For the text-containing cell, return its midpoint in [X, Y] coordinate format. 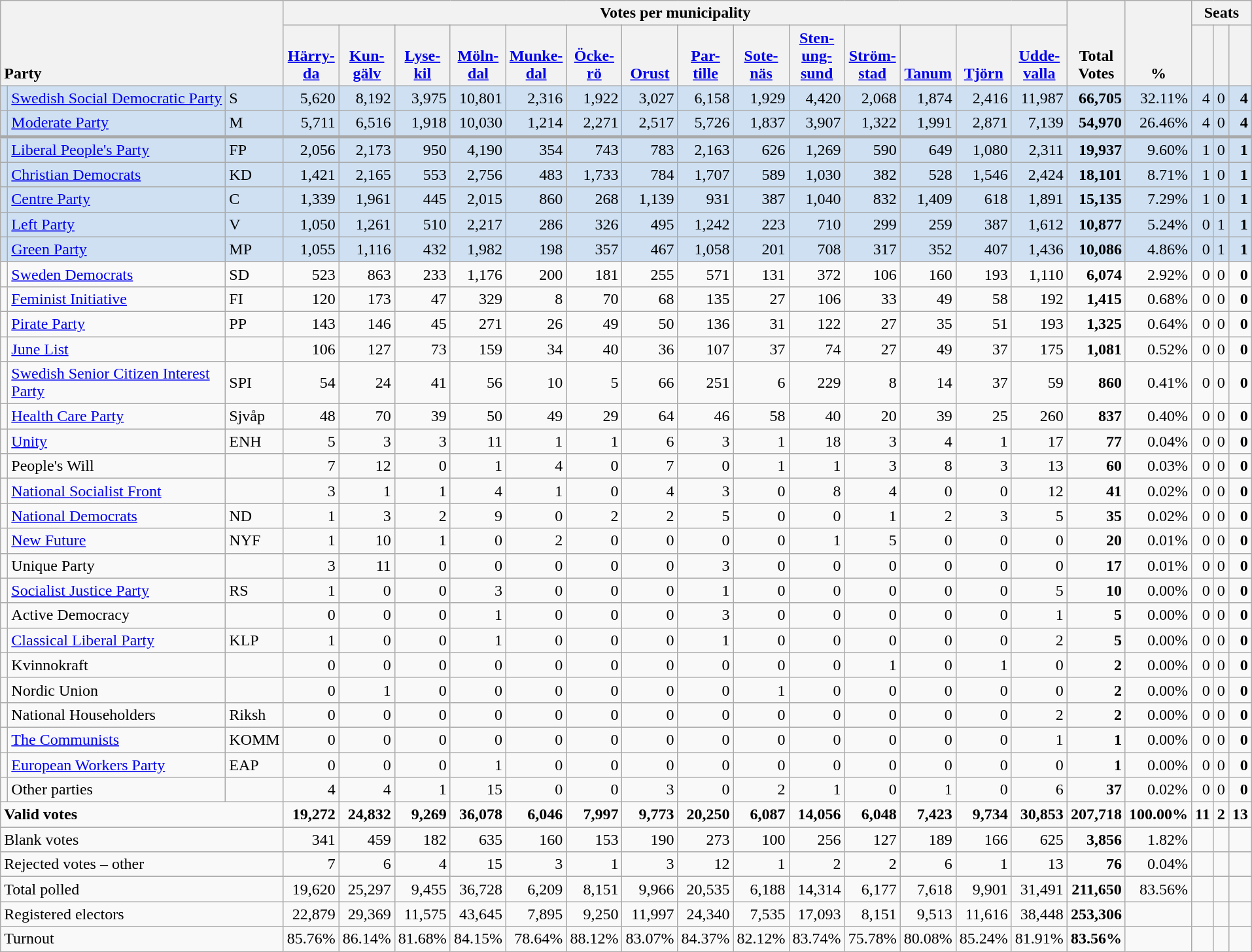
C [254, 199]
229 [816, 383]
68 [650, 299]
407 [984, 249]
189 [928, 840]
54 [311, 383]
64 [650, 416]
Orust [650, 56]
326 [594, 224]
43,645 [478, 914]
11,616 [984, 914]
445 [423, 199]
66 [650, 383]
143 [311, 324]
122 [816, 324]
Unique Party [116, 566]
1,080 [984, 149]
Sten- ung- sund [816, 56]
1.82% [1158, 840]
626 [761, 149]
571 [705, 274]
The Communists [116, 739]
National Householders [116, 715]
3,856 [1096, 840]
Swedish Social Democratic Party [116, 98]
0.68% [1158, 299]
Tjörn [984, 56]
Health Care Party [116, 416]
192 [1039, 299]
24,340 [705, 914]
48 [311, 416]
Munke- dal [536, 56]
88.12% [594, 939]
341 [311, 840]
80.08% [928, 939]
483 [536, 175]
Total polled [142, 889]
1,707 [705, 175]
255 [650, 274]
36,078 [478, 815]
382 [873, 175]
1,339 [311, 199]
11,997 [650, 914]
1,982 [478, 249]
19,272 [311, 815]
2,756 [478, 175]
86.14% [366, 939]
273 [705, 840]
1,269 [816, 149]
618 [984, 199]
Seats [1221, 13]
EAP [254, 764]
9,269 [423, 815]
5,726 [705, 124]
159 [478, 348]
Kun- gälv [366, 56]
299 [873, 224]
V [254, 224]
2,015 [478, 199]
ENH [254, 441]
% [1158, 43]
1,837 [761, 124]
SPI [254, 383]
6,087 [761, 815]
1,322 [873, 124]
931 [705, 199]
6,177 [873, 889]
75.78% [873, 939]
190 [650, 840]
31,491 [1039, 889]
2,217 [478, 224]
1,176 [478, 274]
Active Democracy [116, 615]
9,513 [928, 914]
17,093 [816, 914]
256 [816, 840]
0.52% [1158, 348]
9,773 [650, 815]
81.91% [1039, 939]
7,139 [1039, 124]
RS [254, 590]
1,874 [928, 98]
6,209 [536, 889]
100.00% [1158, 815]
5,711 [311, 124]
Valid votes [142, 815]
Pirate Party [116, 324]
30,853 [1039, 815]
0.40% [1158, 416]
783 [650, 149]
251 [705, 383]
7,423 [928, 815]
10,801 [478, 98]
NYF [254, 541]
83.07% [650, 939]
24,832 [366, 815]
25,297 [366, 889]
1,961 [366, 199]
60 [1096, 466]
223 [761, 224]
38,448 [1039, 914]
495 [650, 224]
56 [478, 383]
1,030 [816, 175]
7,997 [594, 815]
1,612 [1039, 224]
2,517 [650, 124]
2,416 [984, 98]
10,086 [1096, 249]
1,214 [536, 124]
Sote- näs [761, 56]
1,242 [705, 224]
432 [423, 249]
18 [816, 441]
1,918 [423, 124]
837 [1096, 416]
357 [594, 249]
6,048 [873, 815]
10,877 [1096, 224]
S [254, 98]
1,929 [761, 98]
Classical Liberal Party [116, 640]
354 [536, 149]
2,163 [705, 149]
4,420 [816, 98]
1,436 [1039, 249]
3,027 [650, 98]
Registered electors [142, 914]
7,535 [761, 914]
8,192 [366, 98]
Liberal People's Party [116, 149]
352 [928, 249]
82.12% [761, 939]
Unity [116, 441]
11,987 [1039, 98]
1,058 [705, 249]
9,734 [984, 815]
MP [254, 249]
2,056 [311, 149]
1,733 [594, 175]
84.15% [478, 939]
Turnout [142, 939]
Party [142, 43]
46 [705, 416]
5.24% [1158, 224]
708 [816, 249]
590 [873, 149]
2,271 [594, 124]
253,306 [1096, 914]
2,173 [366, 149]
Tanum [928, 56]
M [254, 124]
784 [650, 175]
National Democrats [116, 516]
1,050 [311, 224]
1,325 [1096, 324]
2,871 [984, 124]
635 [478, 840]
173 [366, 299]
467 [650, 249]
0.03% [1158, 466]
6,074 [1096, 274]
201 [761, 249]
85.24% [984, 939]
Votes per municipality [675, 13]
People's Will [116, 466]
166 [984, 840]
Par- tille [705, 56]
1,081 [1096, 348]
2.92% [1158, 274]
29 [594, 416]
36 [650, 348]
Riksh [254, 715]
54,970 [1096, 124]
3,907 [816, 124]
Möln- dal [478, 56]
78.64% [536, 939]
19,620 [311, 889]
Moderate Party [116, 124]
11,575 [423, 914]
FP [254, 149]
66,705 [1096, 98]
59 [1039, 383]
6,046 [536, 815]
1,409 [928, 199]
589 [761, 175]
Nordic Union [116, 690]
233 [423, 274]
1,110 [1039, 274]
100 [761, 840]
459 [366, 840]
317 [873, 249]
5,620 [311, 98]
European Workers Party [116, 764]
950 [423, 149]
31 [761, 324]
22,879 [311, 914]
73 [423, 348]
553 [423, 175]
36,728 [478, 889]
19,937 [1096, 149]
1,055 [311, 249]
743 [594, 149]
6,188 [761, 889]
KOMM [254, 739]
26.46% [1158, 124]
18,101 [1096, 175]
0.41% [1158, 383]
Lyse- kil [423, 56]
372 [816, 274]
6,158 [705, 98]
0.64% [1158, 324]
Swedish Senior Citizen Interest Party [116, 383]
76 [1096, 864]
286 [536, 224]
120 [311, 299]
20,535 [705, 889]
51 [984, 324]
74 [816, 348]
1,116 [366, 249]
FI [254, 299]
2,311 [1039, 149]
1,139 [650, 199]
Härry- da [311, 56]
33 [873, 299]
14 [928, 383]
47 [423, 299]
9 [478, 516]
Öcke- rö [594, 56]
Sweden Democrats [116, 274]
4,190 [478, 149]
4.86% [1158, 249]
10,030 [478, 124]
9.60% [1158, 149]
81.68% [423, 939]
863 [366, 274]
1,546 [984, 175]
Total Votes [1096, 43]
1,040 [816, 199]
7,618 [928, 889]
83.74% [816, 939]
ND [254, 516]
710 [816, 224]
2,424 [1039, 175]
1,991 [928, 124]
8.71% [1158, 175]
Sjvåp [254, 416]
Left Party [116, 224]
34 [536, 348]
20,250 [705, 815]
175 [1039, 348]
107 [705, 348]
KD [254, 175]
182 [423, 840]
146 [366, 324]
45 [423, 324]
832 [873, 199]
32.11% [1158, 98]
National Socialist Front [116, 491]
29,369 [366, 914]
200 [536, 274]
207,718 [1096, 815]
510 [423, 224]
New Future [116, 541]
259 [928, 224]
181 [594, 274]
271 [478, 324]
7.29% [1158, 199]
528 [928, 175]
15,135 [1096, 199]
1,922 [594, 98]
Kvinnokraft [116, 665]
KLP [254, 640]
3,975 [423, 98]
136 [705, 324]
June List [116, 348]
198 [536, 249]
9,455 [423, 889]
523 [311, 274]
24 [366, 383]
268 [594, 199]
85.76% [311, 939]
2,068 [873, 98]
25 [984, 416]
1,415 [1096, 299]
9,966 [650, 889]
1,261 [366, 224]
131 [761, 274]
135 [705, 299]
84.37% [705, 939]
14,314 [816, 889]
77 [1096, 441]
329 [478, 299]
SD [254, 274]
260 [1039, 416]
7,895 [536, 914]
Blank votes [142, 840]
Ström- stad [873, 56]
Green Party [116, 249]
211,650 [1096, 889]
Feminist Initiative [116, 299]
6,516 [366, 124]
9,250 [594, 914]
9,901 [984, 889]
Rejected votes – other [142, 864]
Centre Party [116, 199]
649 [928, 149]
14,056 [816, 815]
Christian Democrats [116, 175]
153 [594, 840]
2,165 [366, 175]
1,421 [311, 175]
PP [254, 324]
Udde- valla [1039, 56]
26 [536, 324]
2,316 [536, 98]
Socialist Justice Party [116, 590]
625 [1039, 840]
1,891 [1039, 199]
Other parties [116, 790]
